Locate the cell with the specified text and output its (X, Y) center coordinate. 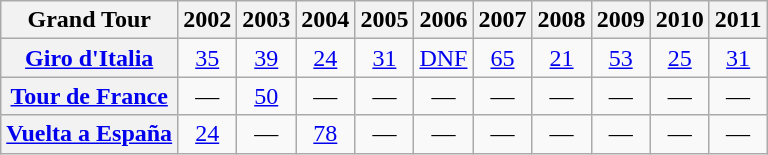
2003 (266, 20)
Giro d'Italia (90, 58)
39 (266, 58)
25 (680, 58)
2008 (562, 20)
Tour de France (90, 96)
35 (208, 58)
21 (562, 58)
53 (620, 58)
78 (326, 134)
2004 (326, 20)
65 (502, 58)
2007 (502, 20)
50 (266, 96)
2005 (384, 20)
2009 (620, 20)
2002 (208, 20)
Grand Tour (90, 20)
Vuelta a España (90, 134)
2010 (680, 20)
2011 (738, 20)
DNF (444, 58)
2006 (444, 20)
